Return the (X, Y) coordinate for the center point of the cell that contains the specified text.  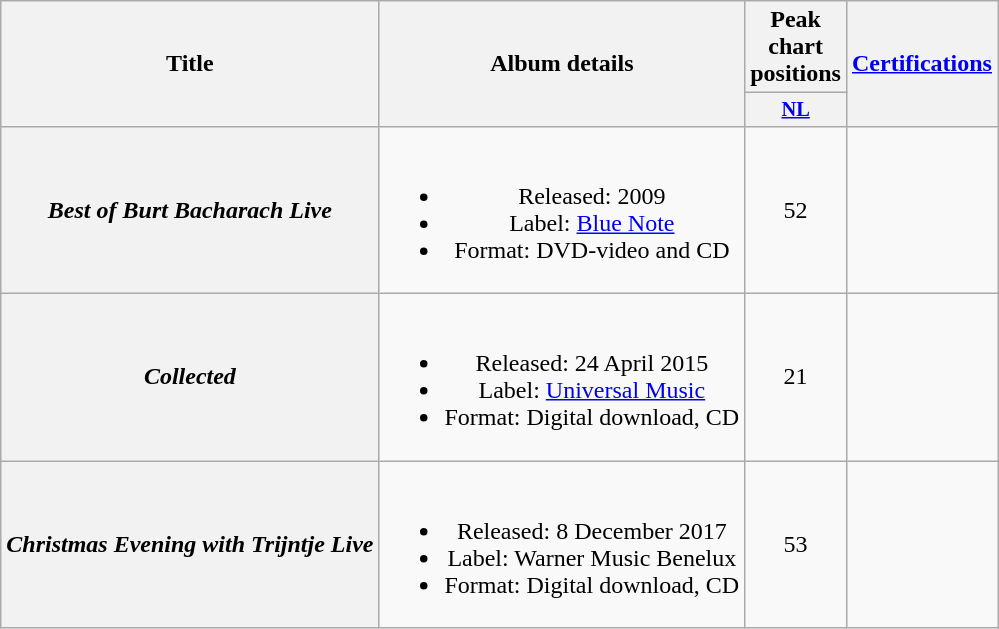
52 (796, 210)
Title (190, 64)
Christmas Evening with Trijntje Live (190, 544)
Certifications (922, 64)
Released: 24 April 2015Label: Universal MusicFormat: Digital download, CD (562, 378)
NL (796, 110)
Album details (562, 64)
Released: 2009Label: Blue NoteFormat: DVD-video and CD (562, 210)
Released: 8 December 2017Label: Warner Music BeneluxFormat: Digital download, CD (562, 544)
Collected (190, 378)
53 (796, 544)
Best of Burt Bacharach Live (190, 210)
21 (796, 378)
Peak chart positions (796, 47)
